Return the [X, Y] coordinate for the center point of the cell that contains the specified text.  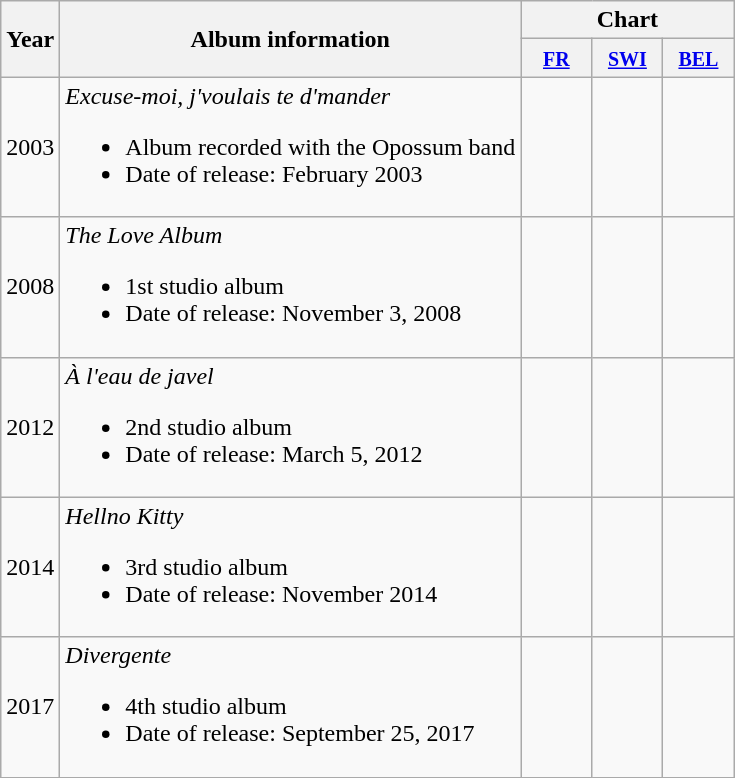
SWI [628, 58]
2003 [30, 147]
2017 [30, 707]
Album information [290, 39]
Hellno Kitty3rd studio albumDate of release: November 2014 [290, 567]
The Love Album1st studio albumDate of release: November 3, 2008 [290, 287]
BEL [698, 58]
Chart [628, 20]
2012 [30, 427]
Year [30, 39]
2008 [30, 287]
2014 [30, 567]
À l'eau de javel2nd studio albumDate of release: March 5, 2012 [290, 427]
Divergente4th studio albumDate of release: September 25, 2017 [290, 707]
Excuse-moi, j'voulais te d'manderAlbum recorded with the Opossum bandDate of release: February 2003 [290, 147]
FR [556, 58]
